From the cell containing the given text, extract its center point as (x, y) coordinate. 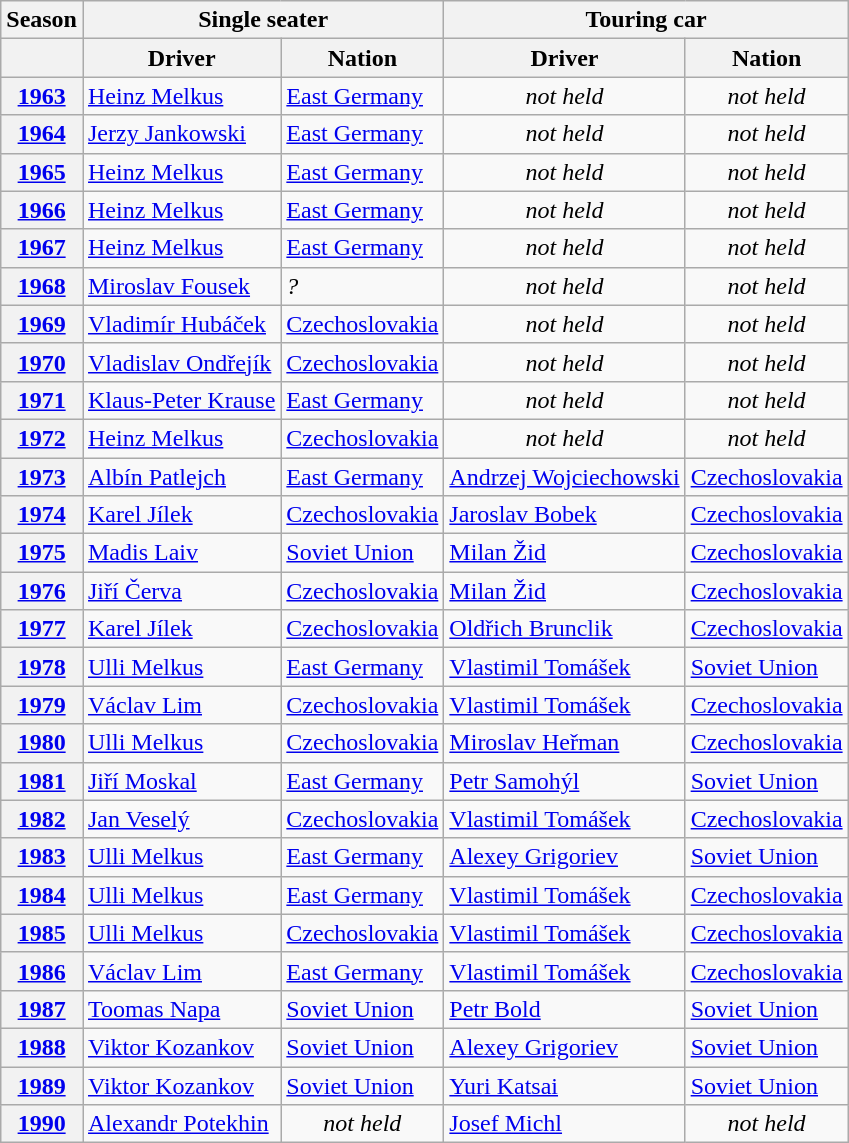
Single seater (262, 20)
1975 (42, 553)
1982 (42, 819)
Yuri Katsai (564, 1085)
1978 (42, 667)
1976 (42, 591)
1971 (42, 400)
Jan Veselý (181, 819)
1980 (42, 743)
Klaus-Peter Krause (181, 400)
1969 (42, 324)
Miroslav Heřman (564, 743)
1973 (42, 477)
1964 (42, 134)
Oldřich Brunclik (564, 629)
1990 (42, 1124)
1985 (42, 933)
Vladislav Ondřejík (181, 362)
Vladimír Hubáček (181, 324)
Albín Patlejch (181, 477)
1974 (42, 515)
1970 (42, 362)
1979 (42, 705)
Andrzej Wojciechowski (564, 477)
Jiří Červa (181, 591)
1967 (42, 248)
1966 (42, 210)
1989 (42, 1085)
Petr Bold (564, 1009)
1986 (42, 971)
Season (42, 20)
1963 (42, 96)
Jaroslav Bobek (564, 515)
? (362, 286)
Madis Laiv (181, 553)
Jiří Moskal (181, 781)
1987 (42, 1009)
1977 (42, 629)
Josef Michl (564, 1124)
1981 (42, 781)
1984 (42, 895)
1983 (42, 857)
1972 (42, 438)
Miroslav Fousek (181, 286)
1965 (42, 172)
Touring car (646, 20)
1968 (42, 286)
1988 (42, 1047)
Jerzy Jankowski (181, 134)
Toomas Napa (181, 1009)
Petr Samohýl (564, 781)
Alexandr Potekhin (181, 1124)
